Detect which cell encompasses the target text, then output its (x, y) center coordinate. 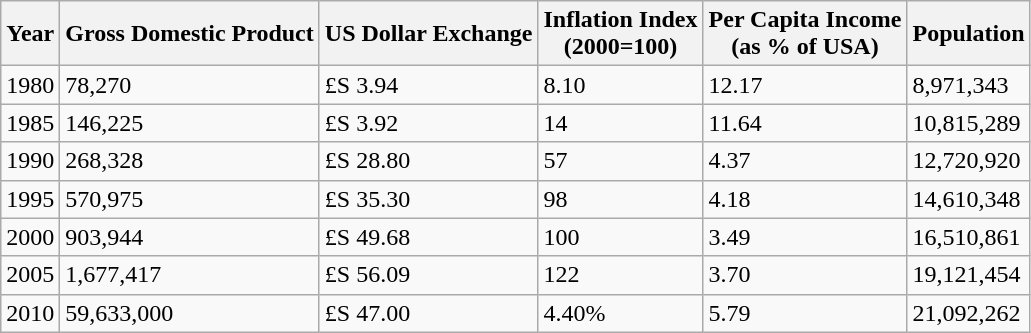
122 (620, 275)
Gross Domestic Product (190, 34)
Per Capita Income (as % of USA) (805, 34)
14,610,348 (968, 199)
16,510,861 (968, 237)
1980 (30, 85)
268,328 (190, 161)
£S 3.92 (428, 123)
57 (620, 161)
19,121,454 (968, 275)
2010 (30, 313)
£S 49.68 (428, 237)
4.18 (805, 199)
570,975 (190, 199)
100 (620, 237)
Population (968, 34)
59,633,000 (190, 313)
Inflation Index(2000=100) (620, 34)
US Dollar Exchange (428, 34)
146,225 (190, 123)
£S 56.09 (428, 275)
14 (620, 123)
1985 (30, 123)
12.17 (805, 85)
£S 28.80 (428, 161)
98 (620, 199)
78,270 (190, 85)
903,944 (190, 237)
10,815,289 (968, 123)
4.40% (620, 313)
3.70 (805, 275)
2000 (30, 237)
3.49 (805, 237)
21,092,262 (968, 313)
8.10 (620, 85)
12,720,920 (968, 161)
£S 3.94 (428, 85)
1990 (30, 161)
£S 47.00 (428, 313)
£S 35.30 (428, 199)
11.64 (805, 123)
1,677,417 (190, 275)
Year (30, 34)
4.37 (805, 161)
2005 (30, 275)
8,971,343 (968, 85)
1995 (30, 199)
5.79 (805, 313)
